Output the (x, y) coordinate of the center of the cell containing the given text.  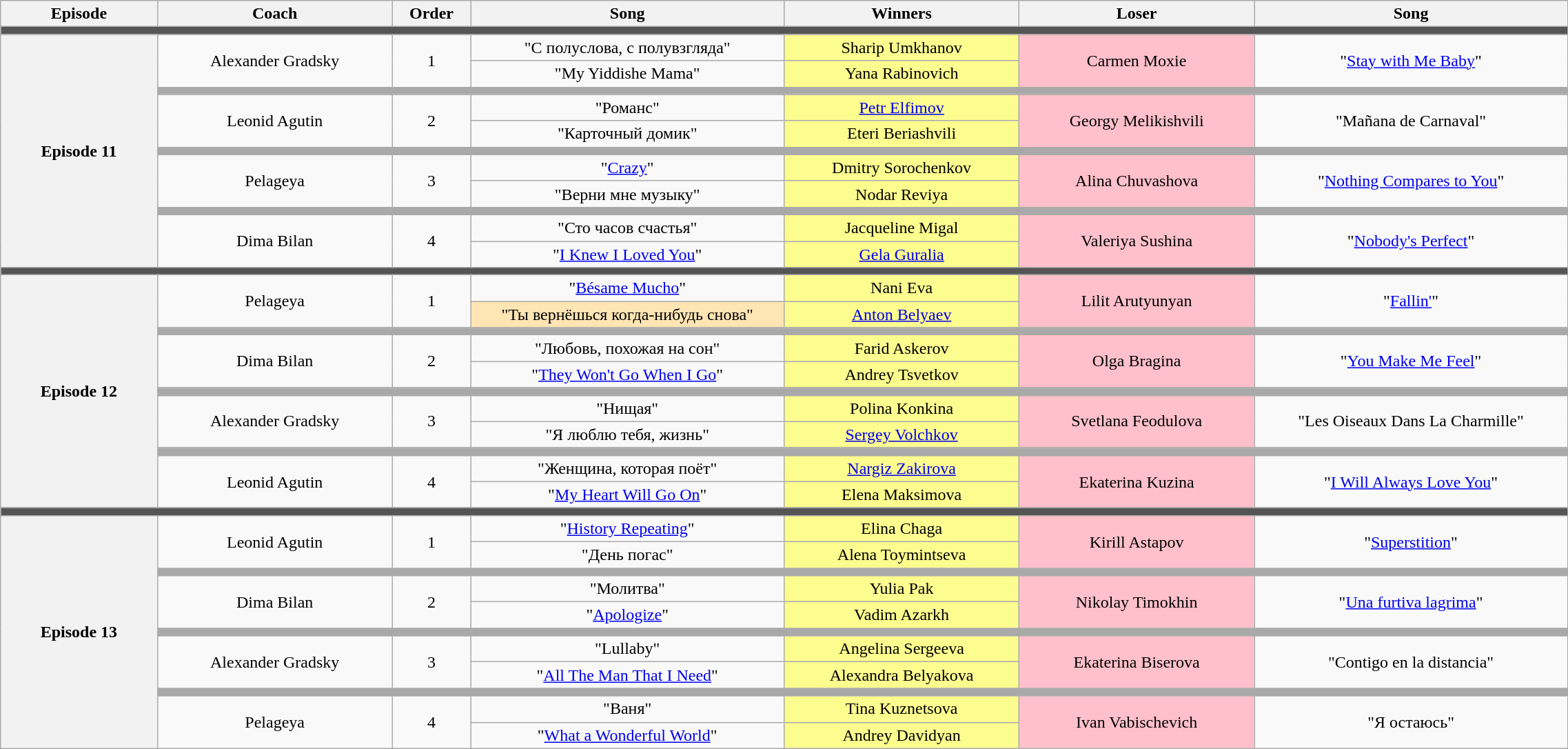
Winners (902, 14)
"Superstition" (1412, 541)
"I Knew I Loved You" (627, 254)
"Романс" (627, 108)
Episode 11 (79, 151)
"Nothing Compares to You" (1412, 181)
"Una furtiva lagrima" (1412, 602)
Polina Konkina (902, 408)
Coach (274, 14)
Anton Belyaev (902, 314)
Order (431, 14)
"History Repeating" (627, 528)
"Stay with Me Baby" (1412, 61)
"Les Oiseaux Dans La Charmille" (1412, 421)
"Нищая" (627, 408)
Yana Rabinovich (902, 74)
"Contigo en la distancia" (1412, 662)
"С полуслова, с полувзгляда" (627, 48)
Valeriya Sushina (1137, 241)
Angelina Sergeeva (902, 649)
Andrey Tsvetkov (902, 374)
Georgy Melikishvili (1137, 121)
Andrey Davidyan (902, 735)
Yulia Pak (902, 589)
Episode 13 (79, 632)
Nani Eva (902, 288)
Lilit Arutyunyan (1137, 301)
"Crazy" (627, 168)
"Любовь, похожая на сон" (627, 348)
"What a Wonderful World" (627, 735)
"Молитва" (627, 589)
"Я остаюсь" (1412, 722)
Loser (1137, 14)
Olga Bragina (1137, 361)
Sharip Umkhanov (902, 48)
"Nobody's Perfect" (1412, 241)
"День погас" (627, 555)
"My Heart Will Go On" (627, 495)
"Я люблю тебя, жизнь" (627, 435)
"All The Man That I Need" (627, 675)
"Женщина, которая поёт" (627, 468)
Eteri Beriashvili (902, 134)
"Bésame Mucho" (627, 288)
Farid Askerov (902, 348)
Nodar Reviya (902, 194)
Elina Chaga (902, 528)
"Верни мне музыку" (627, 194)
"I Will Always Love You" (1412, 481)
Elena Maksimova (902, 495)
Svetlana Feodulova (1137, 421)
Ivan Vabischevich (1137, 722)
Alena Toymintseva (902, 555)
"You Make Me Feel" (1412, 361)
"Fallin'" (1412, 301)
"They Won't Go When I Go" (627, 374)
Petr Elfimov (902, 108)
Episode 12 (79, 392)
"Mañana de Carnaval" (1412, 121)
Ekaterina Kuzina (1137, 481)
Jacqueline Migal (902, 228)
Sergey Volchkov (902, 435)
Nikolay Timokhin (1137, 602)
"Lullaby" (627, 649)
"My Yiddishe Mama" (627, 74)
Episode (79, 14)
Tina Kuznetsova (902, 709)
Kirill Astapov (1137, 541)
Vadim Azarkh (902, 615)
Carmen Moxie (1137, 61)
Dmitry Sorochenkov (902, 168)
Alina Chuvashova (1137, 181)
"Ты вернёшься когда-нибудь снова" (627, 314)
"Ваня" (627, 709)
"Сто часов счастья" (627, 228)
"Apologize" (627, 615)
Ekaterina Biserova (1137, 662)
Gela Guralia (902, 254)
"Карточный домик" (627, 134)
Nargiz Zakirova (902, 468)
Alexandra Belyakova (902, 675)
